Locate the cell with the specified text and output its (x, y) center coordinate. 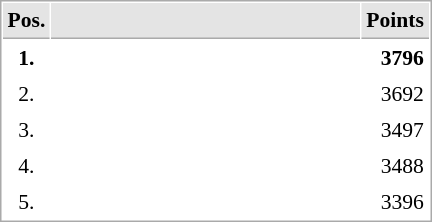
1. (26, 57)
3. (26, 129)
3497 (396, 129)
3796 (396, 57)
3692 (396, 93)
3488 (396, 165)
5. (26, 201)
Points (396, 21)
4. (26, 165)
2. (26, 93)
3396 (396, 201)
Pos. (26, 21)
